Provide the [x, y] coordinate of the cell's center where the given text is located.  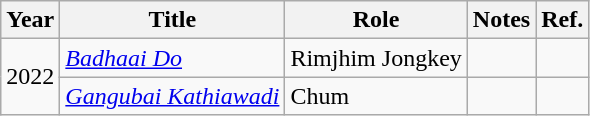
Title [172, 20]
Notes [501, 20]
2022 [30, 77]
Badhaai Do [172, 58]
Year [30, 20]
Ref. [562, 20]
Gangubai Kathiawadi [172, 96]
Chum [376, 96]
Rimjhim Jongkey [376, 58]
Role [376, 20]
